From the cell containing the given text, extract its center point as [x, y] coordinate. 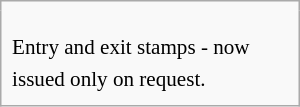
Entry and exit stamps - now issued only on request. [150, 64]
